Provide the (X, Y) coordinate of the cell's center where the given text is located.  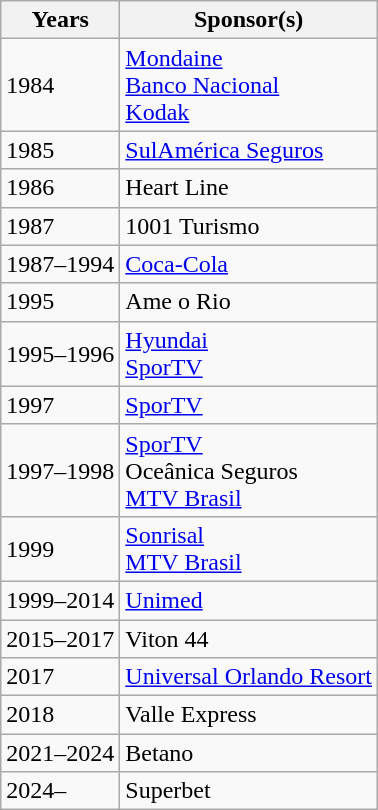
Mondaine Banco Nacional Kodak (249, 85)
Unimed (249, 600)
2018 (60, 715)
1999–2014 (60, 600)
Valle Express (249, 715)
Ame o Rio (249, 302)
1001 Turismo (249, 226)
Years (60, 20)
SporTV Oceânica Seguros MTV Brasil (249, 470)
1995 (60, 302)
1997–1998 (60, 470)
2015–2017 (60, 639)
Heart Line (249, 188)
Sonrisal MTV Brasil (249, 548)
1995–1996 (60, 354)
1986 (60, 188)
2017 (60, 677)
Sponsor(s) (249, 20)
1987 (60, 226)
1997 (60, 405)
1985 (60, 150)
Coca-Cola (249, 264)
1984 (60, 85)
Universal Orlando Resort (249, 677)
SporTV (249, 405)
2024– (60, 791)
Betano (249, 753)
1987–1994 (60, 264)
Hyundai SporTV (249, 354)
Superbet (249, 791)
SulAmérica Seguros (249, 150)
2021–2024 (60, 753)
1999 (60, 548)
Viton 44 (249, 639)
